Provide the (X, Y) coordinate of the cell's center where the given text is located.  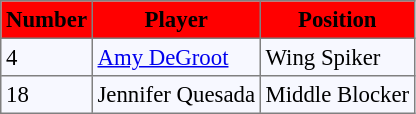
Player (176, 20)
Wing Spiker (337, 57)
Middle Blocker (337, 95)
Amy DeGroot (176, 57)
Position (337, 20)
18 (47, 95)
Number (47, 20)
Jennifer Quesada (176, 95)
4 (47, 57)
